Search for the cell housing the specified text and yield its (X, Y) center coordinate. 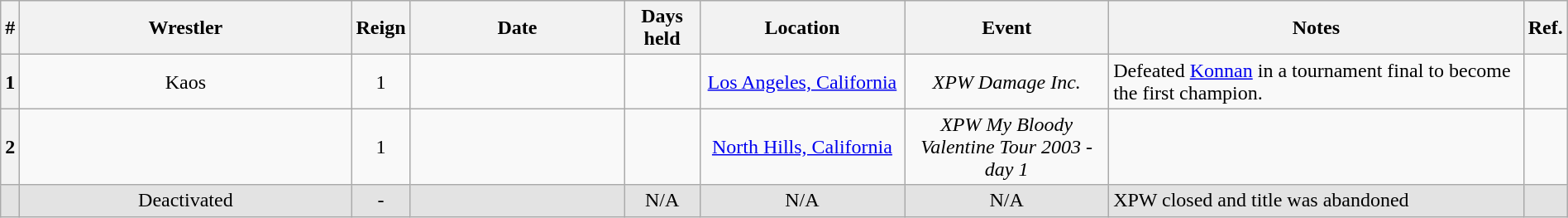
Defeated Konnan in a tournament final to become the first champion. (1317, 81)
Notes (1317, 28)
Date (518, 28)
- (380, 201)
XPW My Bloody Valentine Tour 2003 - day 1 (1007, 147)
Days held (662, 28)
Deactivated (185, 201)
Ref. (1545, 28)
North Hills, California (802, 147)
2 (10, 147)
Wrestler (185, 28)
Event (1007, 28)
Los Angeles, California (802, 81)
# (10, 28)
XPW Damage Inc. (1007, 81)
Location (802, 28)
XPW closed and title was abandoned (1317, 201)
Reign (380, 28)
Kaos (185, 81)
